Search for the cell housing the specified text and yield its [x, y] center coordinate. 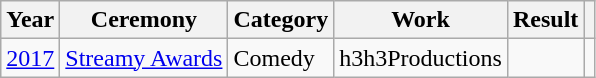
Year [30, 20]
Work [421, 20]
Result [545, 20]
Category [281, 20]
h3h3Productions [421, 58]
2017 [30, 58]
Ceremony [144, 20]
Streamy Awards [144, 58]
Comedy [281, 58]
